Detect which cell encompasses the target text, then output its (X, Y) center coordinate. 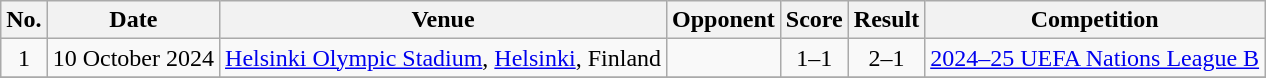
2–1 (886, 58)
10 October 2024 (133, 58)
2024–25 UEFA Nations League B (1095, 58)
Date (133, 20)
Competition (1095, 20)
No. (24, 20)
1 (24, 58)
Helsinki Olympic Stadium, Helsinki, Finland (444, 58)
Result (886, 20)
Opponent (724, 20)
Score (814, 20)
1–1 (814, 58)
Venue (444, 20)
